Return (X, Y) of the center of cell containing provided text 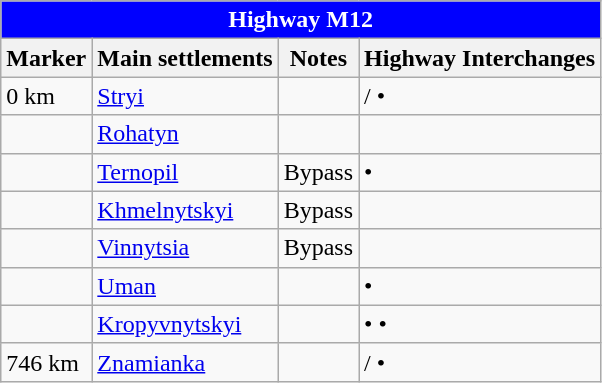
746 km (46, 362)
Uman (185, 286)
Marker (46, 58)
Highway M12 (301, 20)
Rohatyn (185, 134)
Znamianka (185, 362)
Main settlements (185, 58)
• • (480, 324)
0 km (46, 96)
Kropyvnytskyi (185, 324)
Vinnytsia (185, 248)
Highway Interchanges (480, 58)
Ternopil (185, 172)
Stryi (185, 96)
Notes (318, 58)
Khmelnytskyi (185, 210)
